Capture the cell that displays the provided text and extract its [x, y] central coordinate. 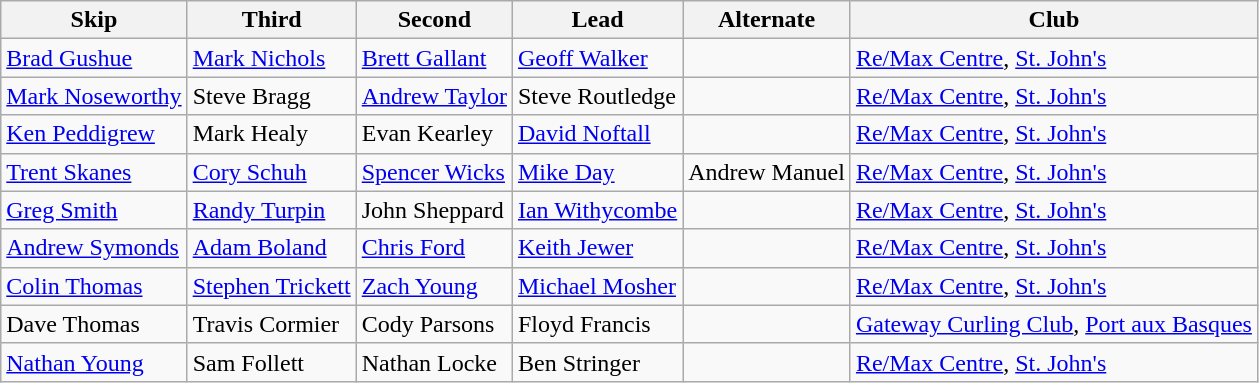
Evan Kearley [434, 134]
Gateway Curling Club, Port aux Basques [1054, 324]
Trent Skanes [94, 172]
Colin Thomas [94, 286]
Mark Healy [272, 134]
Ben Stringer [597, 362]
Skip [94, 20]
Michael Mosher [597, 286]
Floyd Francis [597, 324]
Ken Peddigrew [94, 134]
Club [1054, 20]
Cody Parsons [434, 324]
Adam Boland [272, 248]
Greg Smith [94, 210]
Dave Thomas [94, 324]
Mike Day [597, 172]
Spencer Wicks [434, 172]
Geoff Walker [597, 58]
John Sheppard [434, 210]
Randy Turpin [272, 210]
Chris Ford [434, 248]
Second [434, 20]
Mark Nichols [272, 58]
Steve Bragg [272, 96]
Travis Cormier [272, 324]
Ian Withycombe [597, 210]
Steve Routledge [597, 96]
Stephen Trickett [272, 286]
Nathan Locke [434, 362]
Brad Gushue [94, 58]
Andrew Symonds [94, 248]
Keith Jewer [597, 248]
Lead [597, 20]
Mark Noseworthy [94, 96]
Cory Schuh [272, 172]
Sam Follett [272, 362]
Nathan Young [94, 362]
Third [272, 20]
David Noftall [597, 134]
Andrew Taylor [434, 96]
Zach Young [434, 286]
Andrew Manuel [767, 172]
Brett Gallant [434, 58]
Alternate [767, 20]
